Search for the cell housing the specified text and yield its [X, Y] center coordinate. 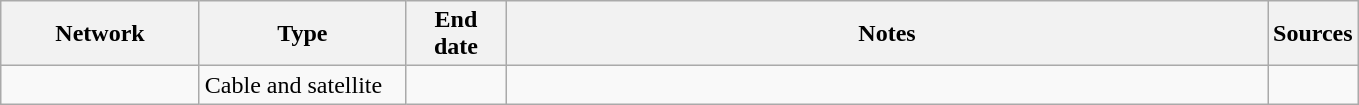
Network [100, 34]
Type [302, 34]
Sources [1314, 34]
Cable and satellite [302, 85]
End date [456, 34]
Notes [886, 34]
